From the cell containing the given text, extract its center point as [X, Y] coordinate. 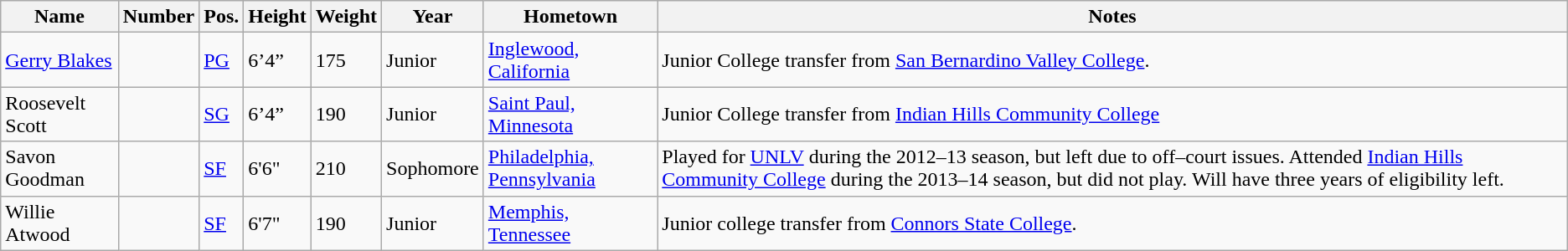
Willie Atwood [60, 223]
Gerry Blakes [60, 60]
Name [60, 17]
210 [346, 169]
Junior College transfer from San Bernardino Valley College. [1112, 60]
Junior College transfer from Indian Hills Community College [1112, 114]
6'6" [277, 169]
Saint Paul, Minnesota [570, 114]
Memphis, Tennessee [570, 223]
Notes [1112, 17]
Height [277, 17]
SG [221, 114]
Pos. [221, 17]
6'7" [277, 223]
PG [221, 60]
Roosevelt Scott [60, 114]
Philadelphia, Pennsylvania [570, 169]
Savon Goodman [60, 169]
Inglewood, California [570, 60]
Hometown [570, 17]
Sophomore [433, 169]
175 [346, 60]
Weight [346, 17]
Year [433, 17]
Number [158, 17]
Junior college transfer from Connors State College. [1112, 223]
